From the cell containing the given text, extract its center point as [x, y] coordinate. 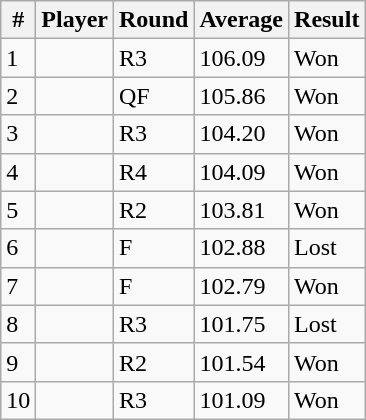
4 [18, 172]
R4 [154, 172]
5 [18, 210]
Player [75, 20]
101.54 [242, 362]
1 [18, 58]
102.79 [242, 286]
101.09 [242, 400]
103.81 [242, 210]
# [18, 20]
QF [154, 96]
104.09 [242, 172]
10 [18, 400]
Result [327, 20]
7 [18, 286]
101.75 [242, 324]
2 [18, 96]
8 [18, 324]
104.20 [242, 134]
105.86 [242, 96]
9 [18, 362]
6 [18, 248]
106.09 [242, 58]
102.88 [242, 248]
Average [242, 20]
3 [18, 134]
Round [154, 20]
